Scan for the cell matching the given text and deliver its (X, Y) coordinate at center. 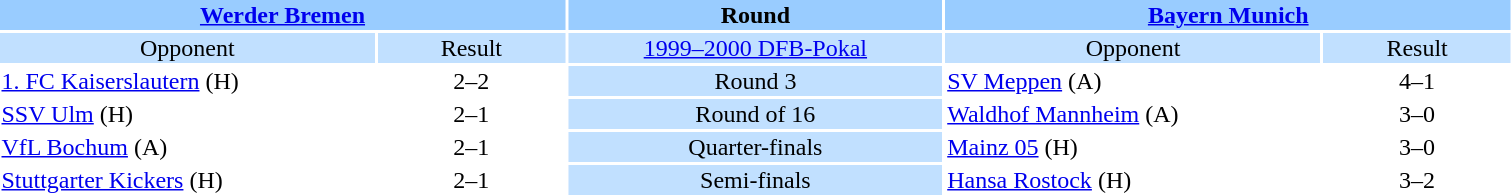
VfL Bochum (A) (188, 147)
Mainz 05 (H) (1134, 147)
1999–2000 DFB-Pokal (756, 48)
Round (756, 15)
Quarter-finals (756, 147)
Waldhof Mannheim (A) (1134, 114)
Round 3 (756, 81)
Bayern Munich (1228, 15)
4–1 (1416, 81)
1. FC Kaiserslautern (H) (188, 81)
Hansa Rostock (H) (1134, 180)
SV Meppen (A) (1134, 81)
3–2 (1416, 180)
2–2 (472, 81)
SSV Ulm (H) (188, 114)
Semi-finals (756, 180)
Werder Bremen (282, 15)
Round of 16 (756, 114)
Stuttgarter Kickers (H) (188, 180)
